Output the (X, Y) coordinate of the center of the cell containing the given text.  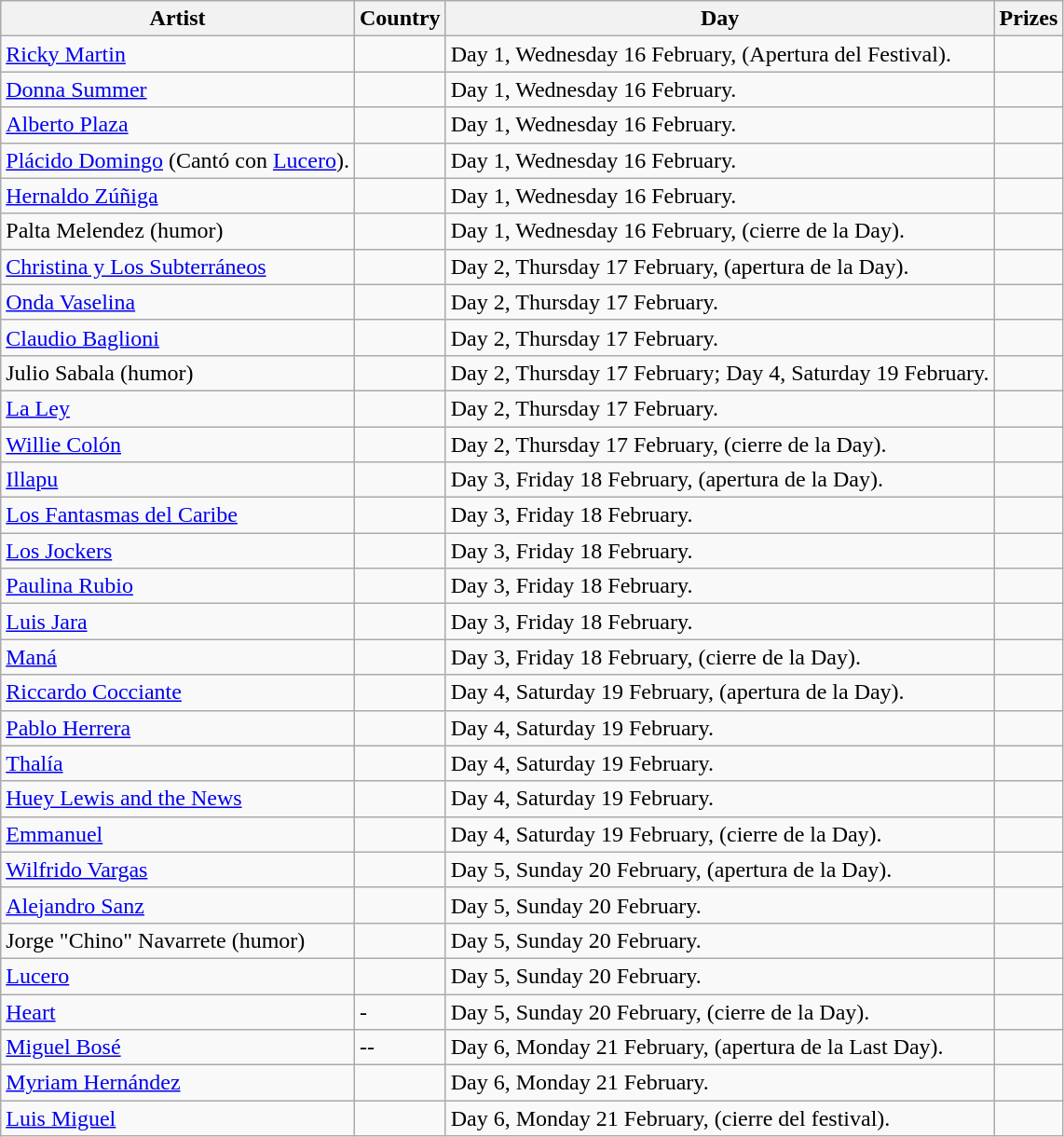
Day 2, Thursday 17 February, (cierre de la Day). (719, 445)
Riccardo Cocciante (178, 692)
Miguel Bosé (178, 1048)
Day 4, Saturday 19 February, (cierre de la Day). (719, 834)
Emmanuel (178, 834)
Thalía (178, 763)
Plácido Domingo (Cantó con Lucero). (178, 160)
Day 5, Sunday 20 February, (cierre de la Day). (719, 1011)
Country (400, 19)
Day 4, Saturday 19 February, (apertura de la Day). (719, 692)
Day 3, Friday 18 February, (apertura de la Day). (719, 480)
Day 6, Monday 21 February, (cierre del festival). (719, 1118)
Artist (178, 19)
Day 5, Sunday 20 February, (apertura de la Day). (719, 870)
Luis Jara (178, 622)
Maná (178, 657)
Day 1, Wednesday 16 February, (cierre de la Day). (719, 231)
La Ley (178, 408)
Day 2, Thursday 17 February; Day 4, Saturday 19 February. (719, 373)
Ricky Martin (178, 54)
Heart (178, 1011)
Day 2, Thursday 17 February, (apertura de la Day). (719, 267)
Christina y Los Subterráneos (178, 267)
Day (719, 19)
Palta Melendez (humor) (178, 231)
Wilfrido Vargas (178, 870)
Paulina Rubio (178, 586)
Day 3, Friday 18 February, (cierre de la Day). (719, 657)
Los Jockers (178, 551)
Claudio Baglioni (178, 337)
Day 6, Monday 21 February. (719, 1083)
Prizes (1029, 19)
Los Fantasmas del Caribe (178, 515)
Jorge "Chino" Navarrete (humor) (178, 940)
Onda Vaselina (178, 302)
Lucero (178, 976)
-- (400, 1048)
Willie Colón (178, 445)
Julio Sabala (humor) (178, 373)
Illapu (178, 480)
Hernaldo Zúñiga (178, 196)
Alejandro Sanz (178, 905)
- (400, 1011)
Day 1, Wednesday 16 February, (Apertura del Festival). (719, 54)
Pablo Herrera (178, 728)
Donna Summer (178, 89)
Day 6, Monday 21 February, (apertura de la Last Day). (719, 1048)
Luis Miguel (178, 1118)
Myriam Hernández (178, 1083)
Huey Lewis and the News (178, 799)
Alberto Plaza (178, 125)
